Return [X, Y] of the center of cell containing provided text 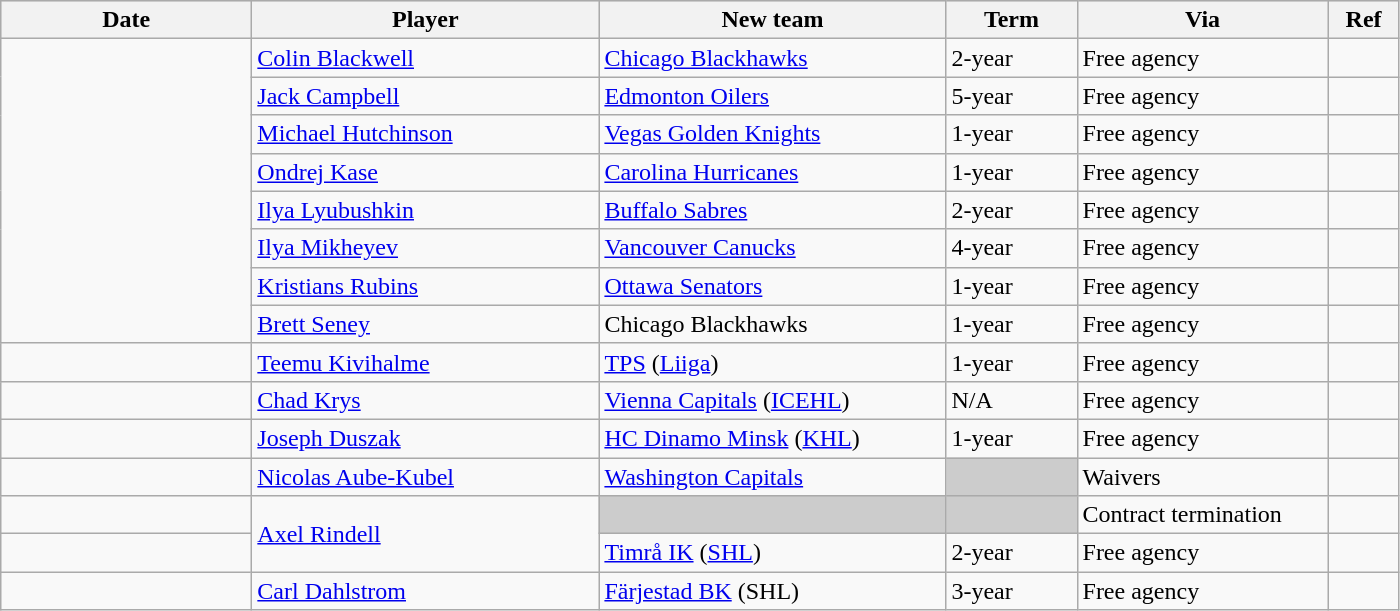
TPS (Liiga) [772, 362]
Waivers [1202, 477]
5-year [1012, 96]
Färjestad BK (SHL) [772, 591]
Teemu Kivihalme [426, 362]
Timrå IK (SHL) [772, 553]
4-year [1012, 248]
Carl Dahlstrom [426, 591]
Vancouver Canucks [772, 248]
Carolina Hurricanes [772, 172]
New team [772, 20]
Edmonton Oilers [772, 96]
Date [126, 20]
Brett Seney [426, 324]
3-year [1012, 591]
Ottawa Senators [772, 286]
Nicolas Aube-Kubel [426, 477]
Player [426, 20]
Ondrej Kase [426, 172]
Jack Campbell [426, 96]
Chad Krys [426, 400]
Contract termination [1202, 515]
Buffalo Sabres [772, 210]
Michael Hutchinson [426, 134]
Ilya Lyubushkin [426, 210]
N/A [1012, 400]
Joseph Duszak [426, 438]
Colin Blackwell [426, 58]
Axel Rindell [426, 534]
Kristians Rubins [426, 286]
Vegas Golden Knights [772, 134]
Via [1202, 20]
Ilya Mikheyev [426, 248]
Ref [1364, 20]
Washington Capitals [772, 477]
Vienna Capitals (ICEHL) [772, 400]
Term [1012, 20]
HC Dinamo Minsk (KHL) [772, 438]
